Find where the given text appears and provide that cell's center as (X, Y) coordinate. 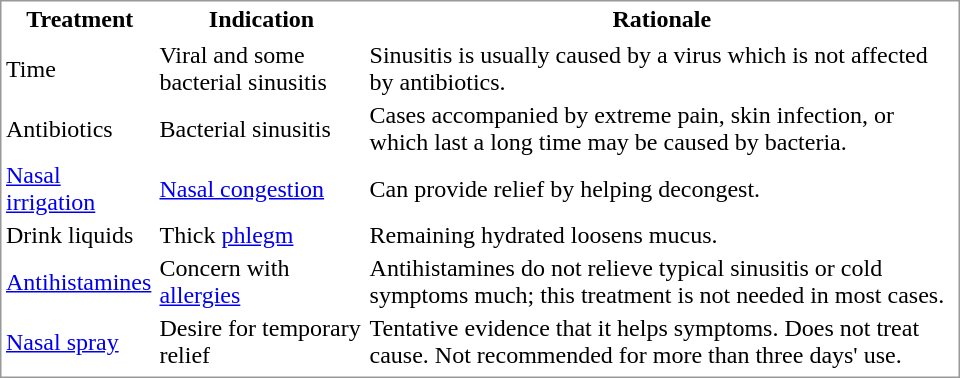
Nasal irrigation (79, 188)
Desire for temporary relief (262, 342)
Concern with allergies (262, 282)
Nasal spray (79, 342)
Cases accompanied by extreme pain, skin infection, or which last a long time may be caused by bacteria. (662, 128)
Antihistamines (79, 282)
Antihistamines do not relieve typical sinusitis or cold symptoms much; this treatment is not needed in most cases. (662, 282)
Thick phlegm (262, 235)
Viral and some bacterial sinusitis (262, 68)
Rationale (662, 19)
Sinusitis is usually caused by a virus which is not affected by antibiotics. (662, 68)
Nasal congestion (262, 188)
Bacterial sinusitis (262, 128)
Drink liquids (79, 235)
Time (79, 68)
Remaining hydrated loosens mucus. (662, 235)
Treatment (79, 19)
Can provide relief by helping decongest. (662, 188)
Antibiotics (79, 128)
Tentative evidence that it helps symptoms. Does not treat cause. Not recommended for more than three days' use. (662, 342)
Indication (262, 19)
